For the text-containing cell, return its midpoint in (X, Y) coordinate format. 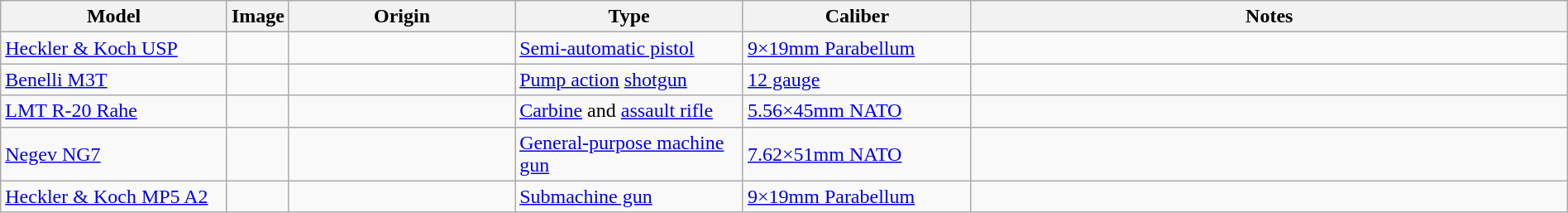
Negev NG7 (114, 154)
Heckler & Koch MP5 A2 (114, 196)
Semi-automatic pistol (629, 48)
Model (114, 17)
7.62×51mm NATO (857, 154)
Origin (402, 17)
Notes (1269, 17)
Heckler & Koch USP (114, 48)
5.56×45mm NATO (857, 111)
Carbine and assault rifle (629, 111)
Benelli M3T (114, 80)
Submachine gun (629, 196)
Caliber (857, 17)
Pump action shotgun (629, 80)
General-purpose machine gun (629, 154)
Type (629, 17)
12 gauge (857, 80)
LMT R-20 Rahe (114, 111)
Image (258, 17)
